Capture the cell that displays the provided text and extract its (x, y) central coordinate. 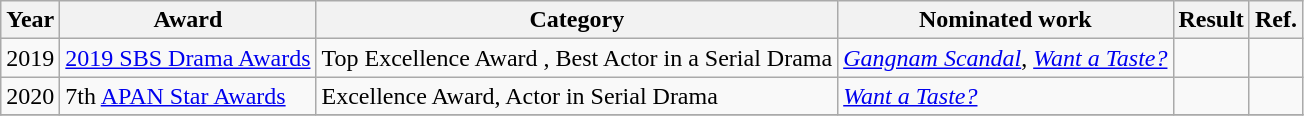
Category (577, 20)
7th APAN Star Awards (188, 96)
Top Excellence Award , Best Actor in a Serial Drama (577, 58)
Excellence Award, Actor in Serial Drama (577, 96)
Want a Taste? (1006, 96)
Gangnam Scandal, Want a Taste? (1006, 58)
Ref. (1276, 20)
2019 (30, 58)
2019 SBS Drama Awards (188, 58)
Nominated work (1006, 20)
Award (188, 20)
2020 (30, 96)
Year (30, 20)
Result (1211, 20)
